Scan for the cell matching the given text and deliver its [X, Y] coordinate at center. 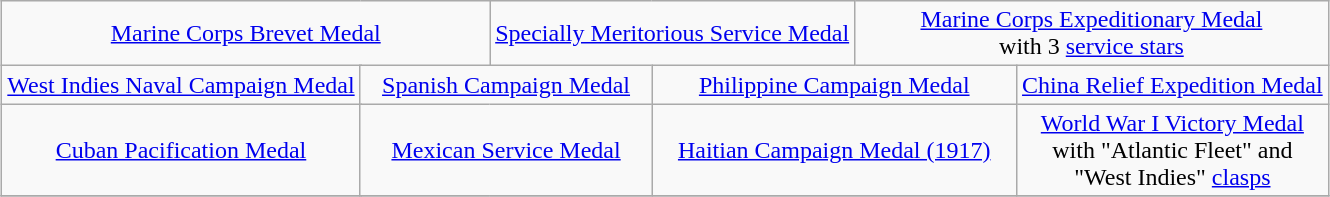
Specially Meritorious Service Medal [672, 34]
Mexican Service Medal [506, 150]
Cuban Pacification Medal [181, 150]
Spanish Campaign Medal [506, 85]
Marine Corps Brevet Medal [246, 34]
Marine Corps Expeditionary Medal with 3 service stars [1092, 34]
Haitian Campaign Medal (1917) [834, 150]
West Indies Naval Campaign Medal [181, 85]
China Relief Expedition Medal [1173, 85]
Philippine Campaign Medal [834, 85]
World War I Victory Medal with "Atlantic Fleet" and "West Indies" clasps [1173, 150]
